Search for the cell housing the specified text and yield its [x, y] center coordinate. 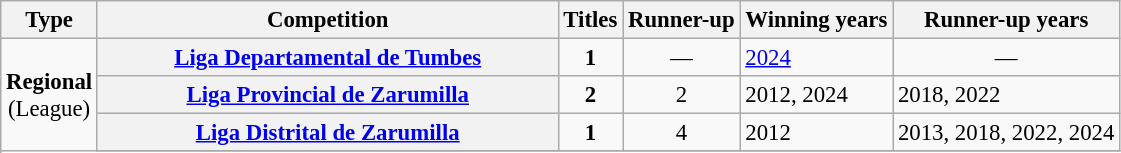
2012 [816, 133]
Competition [328, 20]
2018, 2022 [1006, 95]
Liga Distrital de Zarumilla [328, 133]
Type [50, 20]
2012, 2024 [816, 95]
Runner-up years [1006, 20]
Regional(League) [50, 96]
Liga Departamental de Tumbes [328, 58]
Titles [590, 20]
2024 [816, 58]
2013, 2018, 2022, 2024 [1006, 133]
4 [682, 133]
Liga Provincial de Zarumilla [328, 95]
Winning years [816, 20]
Runner-up [682, 20]
